Identify which cell holds the provided text, then report its [x, y] central coordinate. 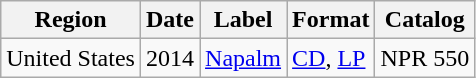
Catalog [425, 20]
Date [170, 20]
Label [244, 20]
Region [71, 20]
Napalm [244, 58]
Format [331, 20]
2014 [170, 58]
United States [71, 58]
CD, LP [331, 58]
NPR 550 [425, 58]
